Detect which cell encompasses the target text, then output its (X, Y) center coordinate. 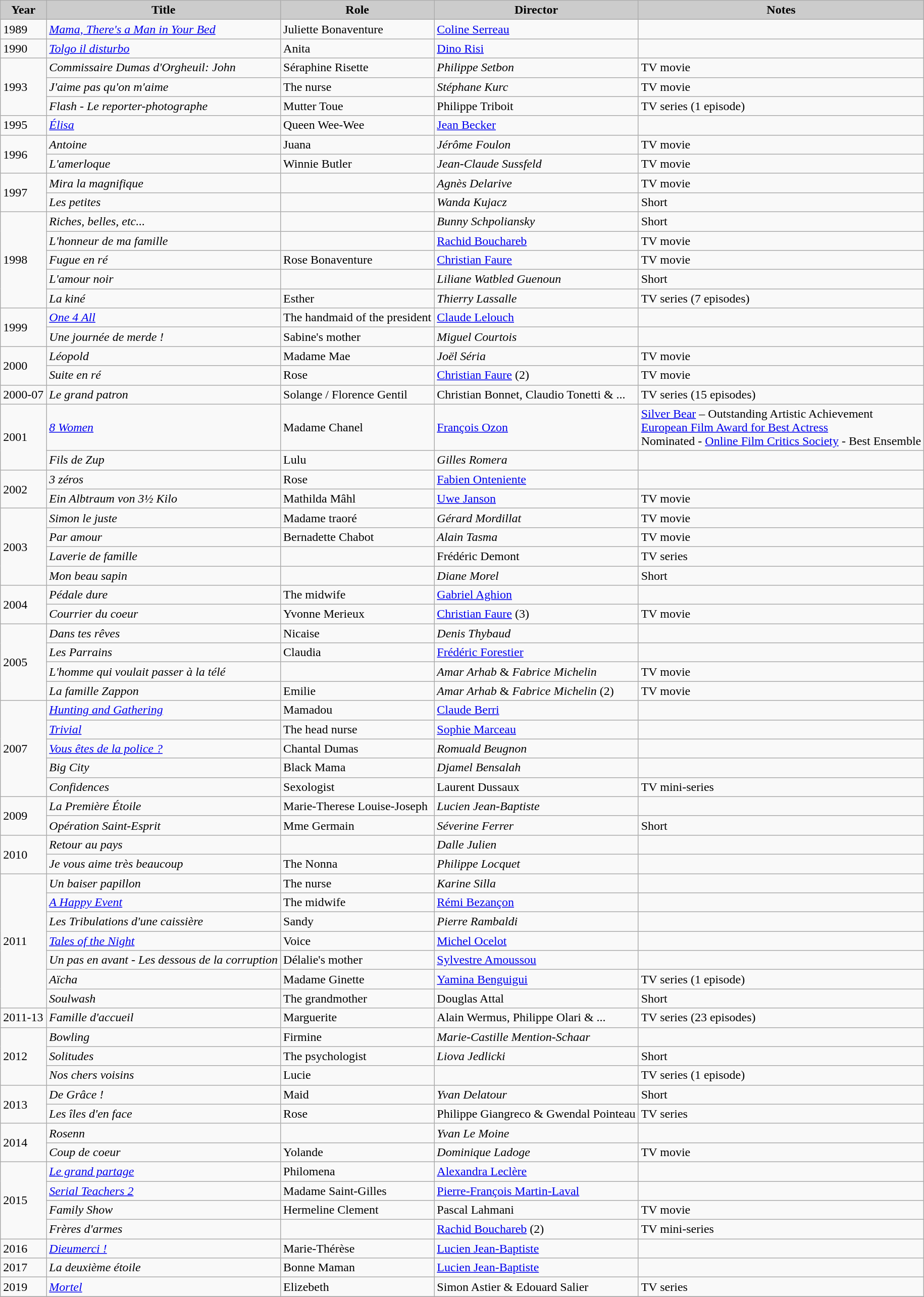
Fabien Onteniente (536, 479)
Séraphine Risette (357, 68)
Dalle Julien (536, 844)
Alain Wermus, Philippe Olari & ... (536, 1018)
Madame Mae (357, 356)
The head nurse (357, 729)
Denis Thybaud (536, 633)
Amar Arhab & Fabrice Michelin (536, 672)
Antoine (164, 144)
Rachid Bouchareb (536, 241)
Mortel (164, 1287)
Marie-Thérèse (357, 1249)
Role (357, 10)
Alain Tasma (536, 537)
Yvan Le Moine (536, 1133)
Les petites (164, 202)
Agnès Delarive (536, 183)
Joël Séria (536, 356)
Mama, There's a Man in Your Bed (164, 29)
Le grand partage (164, 1171)
Sylvestre Amoussou (536, 960)
Liova Jedlicki (536, 1056)
Rosenn (164, 1133)
8 Women (164, 427)
Thierry Lassalle (536, 298)
Aïcha (164, 979)
Riches, belles, etc... (164, 221)
Frédéric Demont (536, 556)
2014 (23, 1142)
Par amour (164, 537)
Claudia (357, 653)
Dans tes rêves (164, 633)
Silver Bear – Outstanding Artistic Achievement European Film Award for Best Actress Nominated - Online Film Critics Society - Best Ensemble (781, 427)
Marie-Castille Mention-Schaar (536, 1037)
Laurent Dussaux (536, 787)
Miguel Courtois (536, 337)
Mira la magnifique (164, 183)
Une journée de merde ! (164, 337)
Wanda Kujacz (536, 202)
1993 (23, 87)
1996 (23, 154)
Laverie de famille (164, 556)
Pierre-François Martin-Laval (536, 1190)
Philippe Triboit (536, 106)
Nos chers voisins (164, 1075)
Solitudes (164, 1056)
Je vous aime très beaucoup (164, 864)
1998 (23, 260)
Mme Germain (357, 825)
Ein Albtraum von 3½ Kilo (164, 498)
1997 (23, 192)
Uwe Janson (536, 498)
Flash - Le reporter-photographe (164, 106)
Hunting and Gathering (164, 710)
2019 (23, 1287)
Solange / Florence Gentil (357, 394)
2010 (23, 854)
De Grâce ! (164, 1094)
Philippe Setbon (536, 68)
Léopold (164, 356)
2002 (23, 489)
Confidences (164, 787)
Fils de Zup (164, 460)
Director (536, 10)
Serial Teachers 2 (164, 1190)
Juliette Bonaventure (357, 29)
Les Parrains (164, 653)
2000-07 (23, 394)
Karine Silla (536, 883)
Commissaire Dumas d'Orgheuil: John (164, 68)
Michel Ocelot (536, 941)
Alexandra Leclère (536, 1171)
The grandmother (357, 999)
Liliane Watbled Guenoun (536, 279)
Frédéric Forestier (536, 653)
Black Mama (357, 768)
Mon beau sapin (164, 575)
Amar Arhab & Fabrice Michelin (2) (536, 691)
Rémi Bezançon (536, 903)
2015 (23, 1200)
Mathilda Mâhl (357, 498)
Madame Ginette (357, 979)
The Nonna (357, 864)
Fugue en ré (164, 260)
2005 (23, 662)
Mutter Toue (357, 106)
Firmine (357, 1037)
La Première Étoile (164, 806)
Madame Saint-Gilles (357, 1190)
La famille Zappon (164, 691)
Séverine Ferrer (536, 825)
Elizebeth (357, 1287)
Claude Lelouch (536, 318)
2009 (23, 816)
Yvonne Merieux (357, 614)
Gérard Mordillat (536, 518)
Tolgo il disturbo (164, 48)
Gabriel Aghion (536, 595)
L'homme qui voulait passer à la télé (164, 672)
Mamadou (357, 710)
Lucie (357, 1075)
Simon Astier & Edouard Salier (536, 1287)
Christian Faure (2) (536, 375)
Bunny Schpoliansky (536, 221)
2001 (23, 437)
The psychologist (357, 1056)
Jérôme Foulon (536, 144)
Dominique Ladoge (536, 1152)
Christian Faure (3) (536, 614)
Yamina Benguigui (536, 979)
La kiné (164, 298)
1990 (23, 48)
Anita (357, 48)
Pascal Lahmani (536, 1210)
Djamel Bensalah (536, 768)
Nicaise (357, 633)
1995 (23, 125)
Délalie's mother (357, 960)
L'honneur de ma famille (164, 241)
Gilles Romera (536, 460)
TV series (23 episodes) (781, 1018)
Emilie (357, 691)
2011-13 (23, 1018)
Frères d'armes (164, 1229)
Les Tribulations d'une caissière (164, 922)
Élisa (164, 125)
Dino Risi (536, 48)
Simon le juste (164, 518)
2012 (23, 1056)
2000 (23, 366)
Notes (781, 10)
Sandy (357, 922)
Jean Becker (536, 125)
Christian Bonnet, Claudio Tonetti & ... (536, 394)
Coup de coeur (164, 1152)
Famille d'accueil (164, 1018)
Coline Serreau (536, 29)
Dieumerci ! (164, 1249)
Esther (357, 298)
L'amerloque (164, 164)
Yvan Delatour (536, 1094)
Bernadette Chabot (357, 537)
La deuxième étoile (164, 1268)
Philomena (357, 1171)
TV series (7 episodes) (781, 298)
Trivial (164, 729)
2007 (23, 749)
Big City (164, 768)
Jean-Claude Sussfeld (536, 164)
Sabine's mother (357, 337)
Les îles d'en face (164, 1114)
Retour au pays (164, 844)
2011 (23, 941)
Family Show (164, 1210)
Le grand patron (164, 394)
Romuald Beugnon (536, 749)
Pédale dure (164, 595)
Pierre Rambaldi (536, 922)
Winnie Butler (357, 164)
Opération Saint-Esprit (164, 825)
Title (164, 10)
A Happy Event (164, 903)
Madame Chanel (357, 427)
Rachid Bouchareb (2) (536, 1229)
Queen Wee-Wee (357, 125)
Bonne Maman (357, 1268)
Bowling (164, 1037)
Philippe Locquet (536, 864)
Sexologist (357, 787)
Rose Bonaventure (357, 260)
Claude Berri (536, 710)
Douglas Attal (536, 999)
Chantal Dumas (357, 749)
1989 (23, 29)
Soulwash (164, 999)
François Ozon (536, 427)
Courrier du coeur (164, 614)
Year (23, 10)
Hermeline Clement (357, 1210)
Vous êtes de la police ? (164, 749)
Sophie Marceau (536, 729)
Marguerite (357, 1018)
Juana (357, 144)
Suite en ré (164, 375)
Un pas en avant - Les dessous de la corruption (164, 960)
2013 (23, 1104)
Philippe Giangreco & Gwendal Pointeau (536, 1114)
Tales of the Night (164, 941)
Yolande (357, 1152)
The handmaid of the president (357, 318)
One 4 All (164, 318)
Un baiser papillon (164, 883)
L'amour noir (164, 279)
2004 (23, 605)
Lulu (357, 460)
Maid (357, 1094)
J'aime pas qu'on m'aime (164, 87)
TV series (15 episodes) (781, 394)
Diane Morel (536, 575)
3 zéros (164, 479)
Madame traoré (357, 518)
1999 (23, 327)
Christian Faure (536, 260)
Marie-Therese Louise-Joseph (357, 806)
Stéphane Kurc (536, 87)
Voice (357, 941)
2003 (23, 546)
2017 (23, 1268)
2016 (23, 1249)
